For the text-containing cell, return its midpoint in [X, Y] coordinate format. 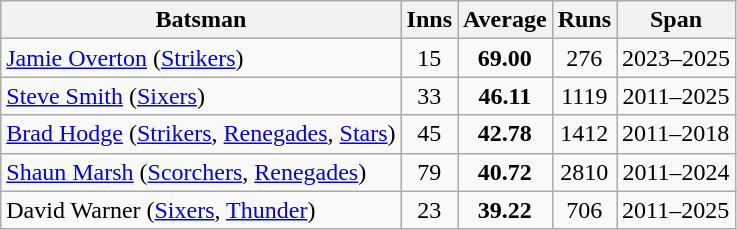
Batsman [201, 20]
1412 [584, 134]
2011–2018 [676, 134]
42.78 [506, 134]
706 [584, 210]
David Warner (Sixers, Thunder) [201, 210]
2011–2024 [676, 172]
2023–2025 [676, 58]
Shaun Marsh (Scorchers, Renegades) [201, 172]
69.00 [506, 58]
Steve Smith (Sixers) [201, 96]
276 [584, 58]
Inns [429, 20]
33 [429, 96]
Brad Hodge (Strikers, Renegades, Stars) [201, 134]
39.22 [506, 210]
40.72 [506, 172]
Span [676, 20]
23 [429, 210]
2810 [584, 172]
45 [429, 134]
1119 [584, 96]
46.11 [506, 96]
79 [429, 172]
15 [429, 58]
Runs [584, 20]
Jamie Overton (Strikers) [201, 58]
Average [506, 20]
